Output the [x, y] coordinate of the center of the cell containing the given text.  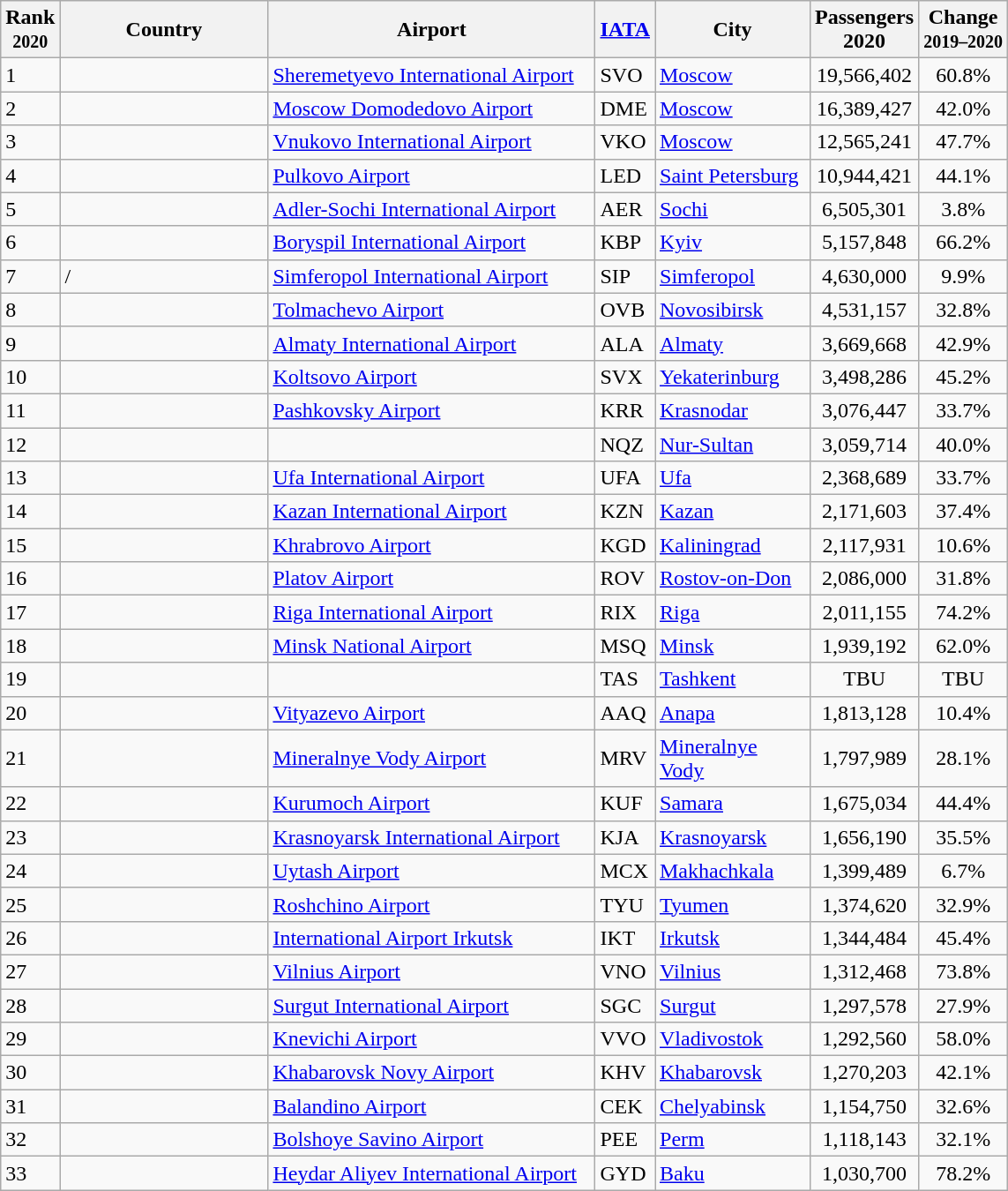
KHV [625, 1073]
Saint Petersburg [732, 176]
ROV [625, 579]
MCX [625, 871]
Khrabrovo Airport [432, 545]
Vityazevo Airport [432, 713]
1,312,468 [864, 971]
Roshchino Airport [432, 904]
32.9% [963, 904]
Minsk National Airport [432, 646]
SIP [625, 276]
Krasnodar [732, 410]
25 [30, 904]
33 [30, 1173]
21 [30, 759]
1,797,989 [864, 759]
Perm [732, 1140]
/ [164, 276]
2,171,603 [864, 512]
Simferopol International Airport [432, 276]
VNO [625, 971]
78.2% [963, 1173]
47.7% [963, 142]
27.9% [963, 1005]
KRR [625, 410]
3,059,714 [864, 444]
MSQ [625, 646]
1,292,560 [864, 1039]
Koltsovo Airport [432, 377]
45.4% [963, 938]
GYD [625, 1173]
16,389,427 [864, 109]
20 [30, 713]
1,675,034 [864, 804]
SVX [625, 377]
4,531,157 [864, 310]
MRV [625, 759]
3,076,447 [864, 410]
KJA [625, 837]
Kazan [732, 512]
15 [30, 545]
Pashkovsky Airport [432, 410]
UFA [625, 478]
Moscow Domodedovo Airport [432, 109]
35.5% [963, 837]
10,944,421 [864, 176]
Surgut International Airport [432, 1005]
Airport [432, 30]
Almaty [732, 343]
LED [625, 176]
23 [30, 837]
AAQ [625, 713]
2,086,000 [864, 579]
KZN [625, 512]
58.0% [963, 1039]
Heydar Aliyev International Airport [432, 1173]
7 [30, 276]
1,030,700 [864, 1173]
13 [30, 478]
Boryspil International Airport [432, 243]
Kyiv [732, 243]
PEE [625, 1140]
6.7% [963, 871]
SGC [625, 1005]
Rostov-on-Don [732, 579]
10 [30, 377]
1,344,484 [864, 938]
42.9% [963, 343]
International Airport Irkutsk [432, 938]
KBP [625, 243]
Ufa [732, 478]
3 [30, 142]
Krasnoyarsk International Airport [432, 837]
Tolmachevo Airport [432, 310]
74.2% [963, 612]
1,656,190 [864, 837]
37.4% [963, 512]
Tashkent [732, 679]
28.1% [963, 759]
TYU [625, 904]
2,011,155 [864, 612]
3.8% [963, 209]
4 [30, 176]
Makhachkala [732, 871]
IKT [625, 938]
31.8% [963, 579]
5,157,848 [864, 243]
30 [30, 1073]
City [732, 30]
RIX [625, 612]
Vilnius Airport [432, 971]
Pulkovo Airport [432, 176]
1,813,128 [864, 713]
Knevichi Airport [432, 1039]
Vnukovo International Airport [432, 142]
Sheremetyevo International Airport [432, 75]
12 [30, 444]
4,630,000 [864, 276]
Almaty International Airport [432, 343]
14 [30, 512]
Tyumen [732, 904]
26 [30, 938]
9.9% [963, 276]
10.4% [963, 713]
Ufa International Airport [432, 478]
1 [30, 75]
Passengers2020 [864, 30]
29 [30, 1039]
28 [30, 1005]
9 [30, 343]
17 [30, 612]
Samara [732, 804]
Platov Airport [432, 579]
Surgut [732, 1005]
Yekaterinburg [732, 377]
KUF [625, 804]
1,270,203 [864, 1073]
SVO [625, 75]
8 [30, 310]
Kazan International Airport [432, 512]
44.4% [963, 804]
42.1% [963, 1073]
31 [30, 1106]
Rank2020 [30, 30]
VVO [625, 1039]
1,399,489 [864, 871]
DME [625, 109]
Uytash Airport [432, 871]
16 [30, 579]
3,498,286 [864, 377]
Nur-Sultan [732, 444]
Change2019–2020 [963, 30]
Khabarovsk [732, 1073]
6 [30, 243]
IATA [625, 30]
60.8% [963, 75]
32.1% [963, 1140]
ALA [625, 343]
Simferopol [732, 276]
2 [30, 109]
11 [30, 410]
24 [30, 871]
Riga International Airport [432, 612]
1,118,143 [864, 1140]
3,669,668 [864, 343]
1,154,750 [864, 1106]
CEK [625, 1106]
OVB [625, 310]
Vladivostok [732, 1039]
Irkutsk [732, 938]
Kaliningrad [732, 545]
Balandino Airport [432, 1106]
66.2% [963, 243]
2,368,689 [864, 478]
Kurumoch Airport [432, 804]
42.0% [963, 109]
VKO [625, 142]
Mineralnye Vody [732, 759]
Riga [732, 612]
Adler-Sochi International Airport [432, 209]
12,565,241 [864, 142]
1,374,620 [864, 904]
Chelyabinsk [732, 1106]
Anapa [732, 713]
19 [30, 679]
2,117,931 [864, 545]
73.8% [963, 971]
Bolshoye Savino Airport [432, 1140]
18 [30, 646]
Country [164, 30]
Vilnius [732, 971]
27 [30, 971]
Baku [732, 1173]
22 [30, 804]
TAS [625, 679]
1,939,192 [864, 646]
Khabarovsk Novy Airport [432, 1073]
19,566,402 [864, 75]
1,297,578 [864, 1005]
NQZ [625, 444]
44.1% [963, 176]
Sochi [732, 209]
Minsk [732, 646]
40.0% [963, 444]
32.8% [963, 310]
Novosibirsk [732, 310]
Mineralnye Vody Airport [432, 759]
62.0% [963, 646]
10.6% [963, 545]
32 [30, 1140]
6,505,301 [864, 209]
45.2% [963, 377]
Krasnoyarsk [732, 837]
AER [625, 209]
32.6% [963, 1106]
5 [30, 209]
KGD [625, 545]
